Provide the (x, y) coordinate of the cell's center where the given text is located.  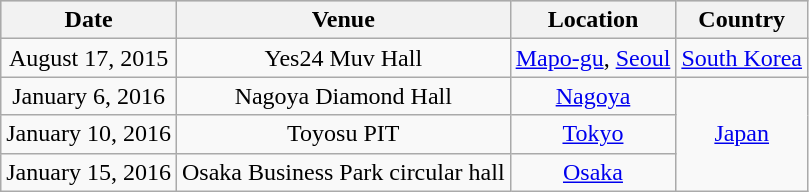
Date (89, 20)
January 15, 2016 (89, 172)
Mapo-gu, Seoul (593, 58)
Location (593, 20)
Osaka (593, 172)
Country (742, 20)
January 6, 2016 (89, 96)
Osaka Business Park circular hall (343, 172)
Japan (742, 134)
Nagoya (593, 96)
South Korea (742, 58)
Venue (343, 20)
Tokyo (593, 134)
August 17, 2015 (89, 58)
Nagoya Diamond Hall (343, 96)
Yes24 Muv Hall (343, 58)
January 10, 2016 (89, 134)
Toyosu PIT (343, 134)
